Return [x, y] of the center of cell containing provided text 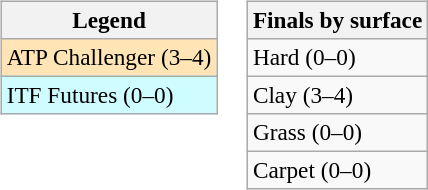
ATP Challenger (3–4) [108, 57]
Legend [108, 20]
Clay (3–4) [337, 95]
ITF Futures (0–0) [108, 95]
Hard (0–0) [337, 57]
Grass (0–0) [337, 133]
Carpet (0–0) [337, 171]
Finals by surface [337, 20]
